Find where the given text appears and provide that cell's center as (x, y) coordinate. 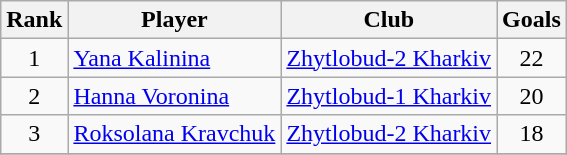
20 (532, 96)
Hanna Voronina (174, 96)
Roksolana Kravchuk (174, 134)
Player (174, 20)
2 (34, 96)
Rank (34, 20)
22 (532, 58)
Zhytlobud-1 Kharkiv (389, 96)
Goals (532, 20)
1 (34, 58)
Yana Kalinina (174, 58)
3 (34, 134)
18 (532, 134)
Club (389, 20)
